Locate the cell with the specified text and output its (X, Y) center coordinate. 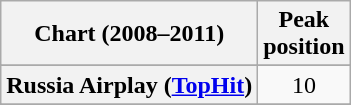
Chart (2008–2011) (130, 34)
Russia Airplay (TopHit) (130, 85)
Peakposition (304, 34)
10 (304, 85)
